Capture the cell that displays the provided text and extract its [X, Y] central coordinate. 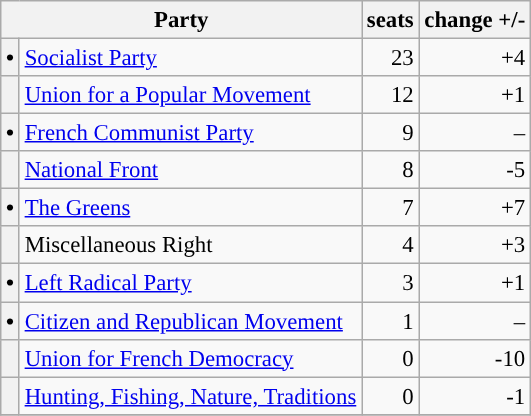
National Front [190, 170]
+4 [475, 58]
9 [390, 133]
1 [390, 321]
Socialist Party [190, 58]
3 [390, 283]
-1 [475, 396]
Party [182, 20]
+7 [475, 208]
8 [390, 170]
Hunting, Fishing, Nature, Traditions [190, 396]
Union for French Democracy [190, 358]
The Greens [190, 208]
4 [390, 245]
12 [390, 95]
+3 [475, 245]
Union for a Popular Movement [190, 95]
7 [390, 208]
seats [390, 20]
-5 [475, 170]
Left Radical Party [190, 283]
23 [390, 58]
Miscellaneous Right [190, 245]
-10 [475, 358]
Citizen and Republican Movement [190, 321]
change +/- [475, 20]
French Communist Party [190, 133]
